Identify which cell holds the provided text, then report its [X, Y] central coordinate. 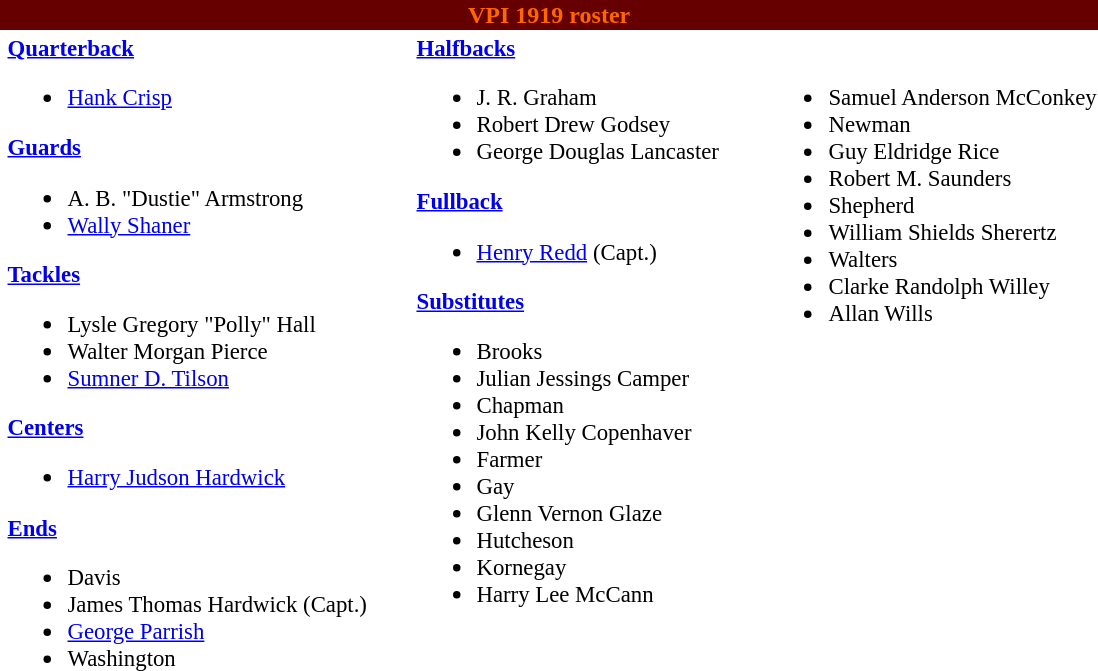
VPI 1919 roster [549, 15]
